Pinpoint the cell where the given text exists, returning its (X, Y) midpoint coordinate. 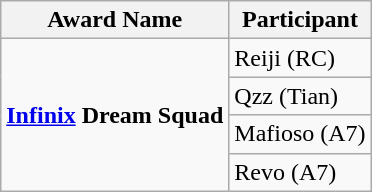
Mafioso (A7) (300, 134)
Qzz (Tian) (300, 96)
Reiji (RC) (300, 58)
Award Name (115, 20)
Participant (300, 20)
Revo (A7) (300, 172)
Infinix Dream Squad (115, 115)
